Search for the cell housing the specified text and yield its [X, Y] center coordinate. 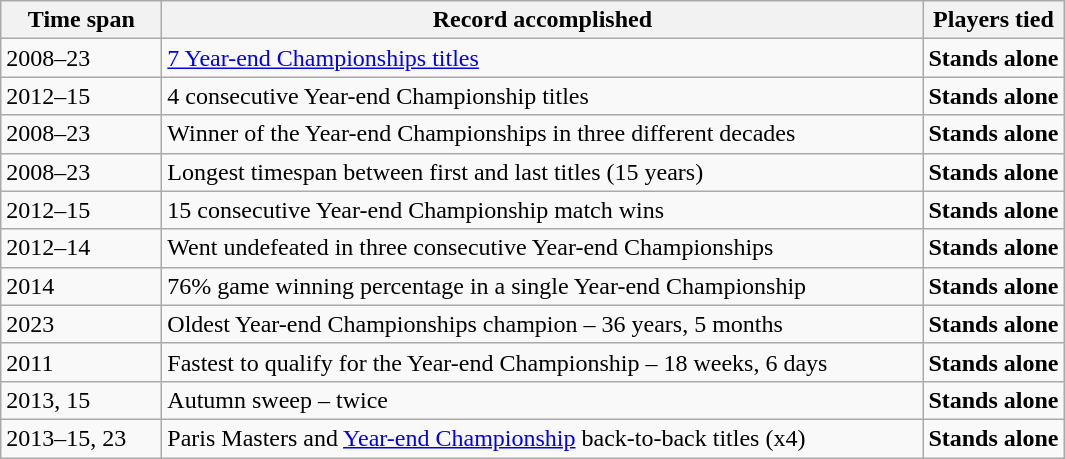
Went undefeated in three consecutive Year-end Championships [542, 248]
Players tied [994, 20]
Longest timespan between first and last titles (15 years) [542, 172]
15 consecutive Year-end Championship match wins [542, 210]
Winner of the Year-end Championships in three different decades [542, 134]
7 Year-end Championships titles [542, 58]
2013, 15 [82, 400]
2013–15, 23 [82, 438]
76% game winning percentage in a single Year-end Championship [542, 286]
2014 [82, 286]
Time span [82, 20]
2012–14 [82, 248]
Paris Masters and Year-end Championship back-to-back titles (x4) [542, 438]
4 consecutive Year-end Championship titles [542, 96]
Record accomplished [542, 20]
2023 [82, 324]
Fastest to qualify for the Year-end Championship – 18 weeks, 6 days [542, 362]
Autumn sweep – twice [542, 400]
2011 [82, 362]
Oldest Year-end Championships champion – 36 years, 5 months [542, 324]
